Find where the given text appears and provide that cell's center as [X, Y] coordinate. 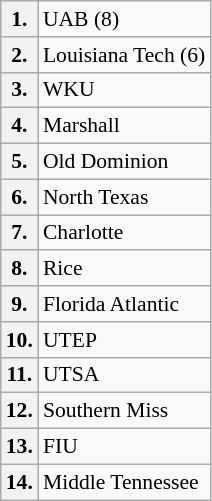
Charlotte [124, 233]
Rice [124, 269]
4. [20, 126]
13. [20, 447]
11. [20, 375]
Florida Atlantic [124, 304]
1. [20, 19]
9. [20, 304]
10. [20, 340]
Old Dominion [124, 162]
UTEP [124, 340]
Louisiana Tech (6) [124, 55]
Middle Tennessee [124, 482]
UAB (8) [124, 19]
North Texas [124, 197]
6. [20, 197]
Southern Miss [124, 411]
3. [20, 90]
UTSA [124, 375]
8. [20, 269]
2. [20, 55]
12. [20, 411]
Marshall [124, 126]
5. [20, 162]
7. [20, 233]
14. [20, 482]
WKU [124, 90]
FIU [124, 447]
